Provide the [x, y] coordinate of the cell's center where the given text is located.  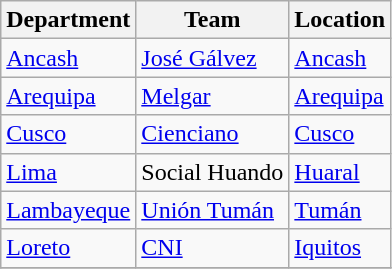
CNI [212, 248]
José Gálvez [212, 58]
Social Huando [212, 172]
Cienciano [212, 134]
Iquitos [340, 248]
Lima [68, 172]
Tumán [340, 210]
Location [340, 20]
Lambayeque [68, 210]
Team [212, 20]
Melgar [212, 96]
Department [68, 20]
Loreto [68, 248]
Unión Tumán [212, 210]
Huaral [340, 172]
